Scan for the cell matching the given text and deliver its (X, Y) coordinate at center. 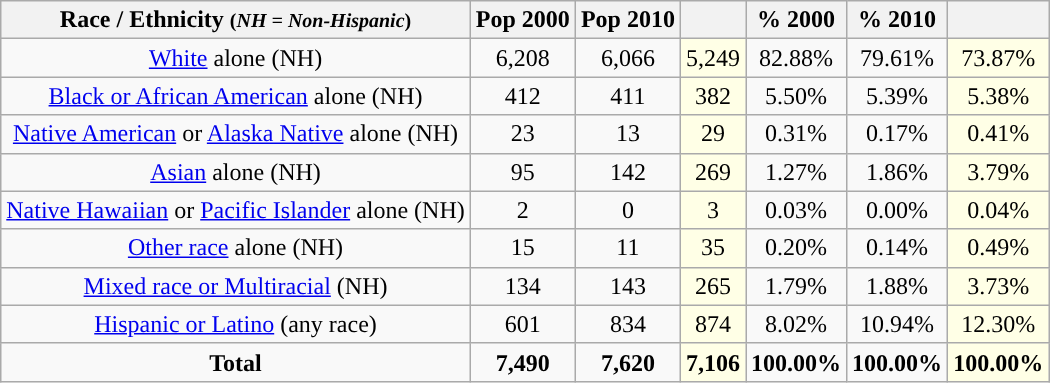
Other race alone (NH) (236, 248)
1.88% (898, 286)
0.20% (796, 248)
6,066 (628, 58)
Asian alone (NH) (236, 172)
23 (522, 134)
8.02% (796, 324)
11 (628, 248)
15 (522, 248)
Pop 2010 (628, 20)
5,249 (712, 58)
0.00% (898, 210)
382 (712, 96)
Black or African American alone (NH) (236, 96)
35 (712, 248)
Native American or Alaska Native alone (NH) (236, 134)
834 (628, 324)
Total (236, 362)
0.49% (998, 248)
0.41% (998, 134)
1.86% (898, 172)
5.50% (796, 96)
79.61% (898, 58)
134 (522, 286)
Race / Ethnicity (NH = Non-Hispanic) (236, 20)
82.88% (796, 58)
13 (628, 134)
601 (522, 324)
White alone (NH) (236, 58)
5.39% (898, 96)
269 (712, 172)
% 2010 (898, 20)
95 (522, 172)
Pop 2000 (522, 20)
0.04% (998, 210)
6,208 (522, 58)
5.38% (998, 96)
2 (522, 210)
3.79% (998, 172)
Native Hawaiian or Pacific Islander alone (NH) (236, 210)
0.31% (796, 134)
143 (628, 286)
7,620 (628, 362)
0.14% (898, 248)
3.73% (998, 286)
7,490 (522, 362)
411 (628, 96)
874 (712, 324)
12.30% (998, 324)
1.79% (796, 286)
29 (712, 134)
% 2000 (796, 20)
7,106 (712, 362)
Mixed race or Multiracial (NH) (236, 286)
1.27% (796, 172)
142 (628, 172)
3 (712, 210)
Hispanic or Latino (any race) (236, 324)
0 (628, 210)
412 (522, 96)
10.94% (898, 324)
73.87% (998, 58)
265 (712, 286)
0.03% (796, 210)
0.17% (898, 134)
